Return the [X, Y] coordinate for the center point of the cell that contains the specified text.  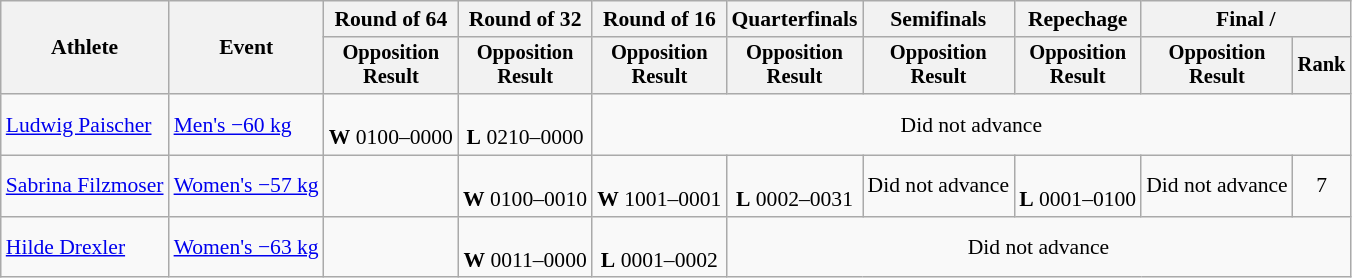
7 [1322, 186]
Repechage [1078, 19]
Round of 32 [525, 19]
L 0210–0000 [525, 124]
Sabrina Filzmoser [85, 186]
Event [246, 48]
W 0100–0000 [391, 124]
L 0001–0002 [659, 248]
W 0100–0010 [525, 186]
L 0001–0100 [1078, 186]
W 1001–0001 [659, 186]
Women's −57 kg [246, 186]
Rank [1322, 66]
Women's −63 kg [246, 248]
L 0002–0031 [794, 186]
Hilde Drexler [85, 248]
Men's −60 kg [246, 124]
Quarterfinals [794, 19]
Final / [1246, 19]
Semifinals [938, 19]
Ludwig Paischer [85, 124]
Round of 16 [659, 19]
W 0011–0000 [525, 248]
Athlete [85, 48]
Round of 64 [391, 19]
